Identify which cell holds the provided text, then report its [X, Y] central coordinate. 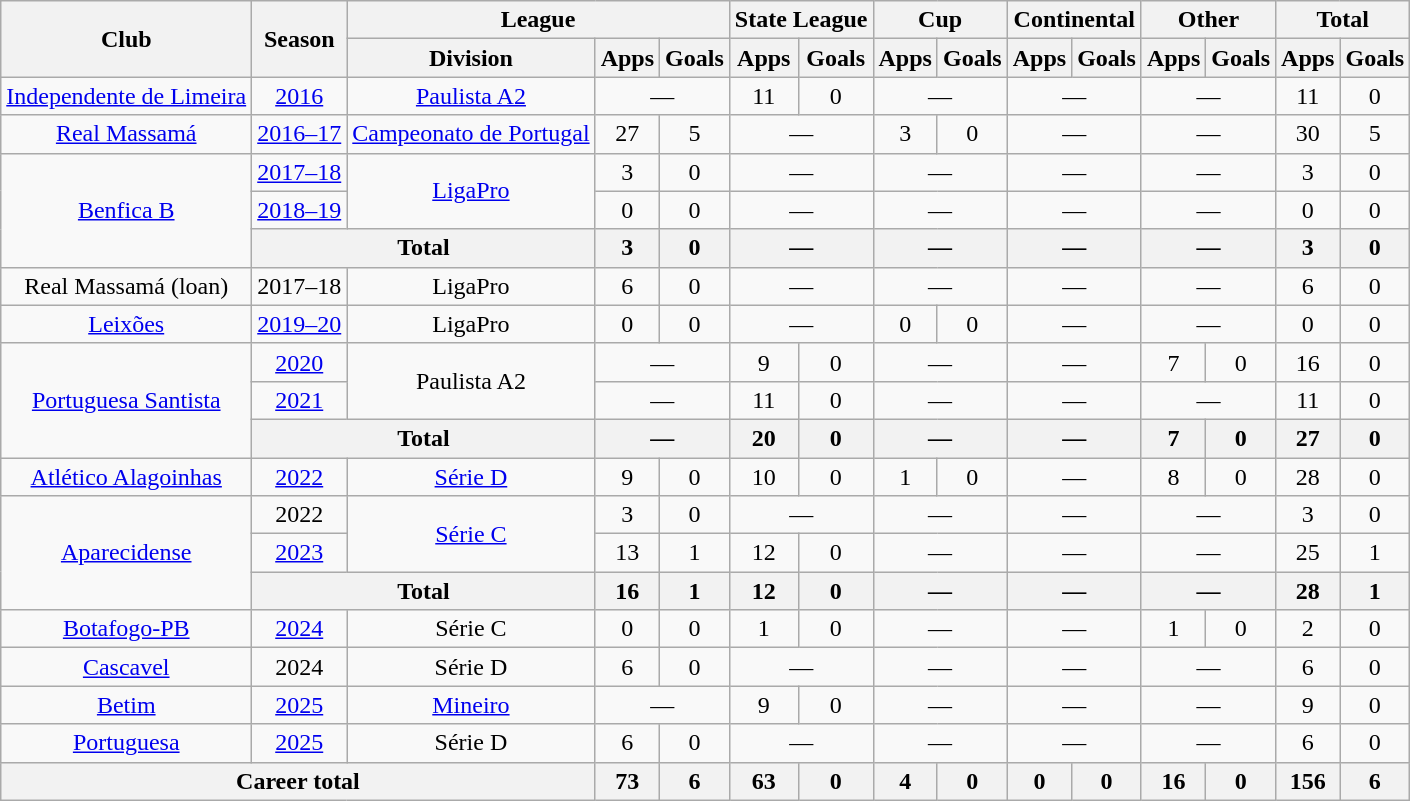
Cascavel [126, 667]
Career total [298, 781]
30 [1308, 134]
Atlético Alagoinhas [126, 477]
2018–19 [300, 210]
Botafogo-PB [126, 629]
Cup [940, 20]
Real Massamá (loan) [126, 286]
Real Massamá [126, 134]
Leixões [126, 324]
2016 [300, 96]
2020 [300, 362]
Portuguesa Santista [126, 400]
Mineiro [471, 705]
73 [627, 781]
Continental [1074, 20]
Portuguesa [126, 743]
Division [471, 58]
Season [300, 39]
2021 [300, 400]
20 [764, 438]
13 [627, 553]
25 [1308, 553]
2019–20 [300, 324]
Betim [126, 705]
8 [1173, 477]
Campeonato de Portugal [471, 134]
Other [1208, 20]
4 [905, 781]
Independente de Limeira [126, 96]
10 [764, 477]
2023 [300, 553]
2 [1308, 629]
156 [1308, 781]
63 [764, 781]
Aparecidense [126, 553]
Benfica B [126, 210]
State League [801, 20]
Club [126, 39]
League [538, 20]
2016–17 [300, 134]
